Search for the cell housing the specified text and yield its [X, Y] center coordinate. 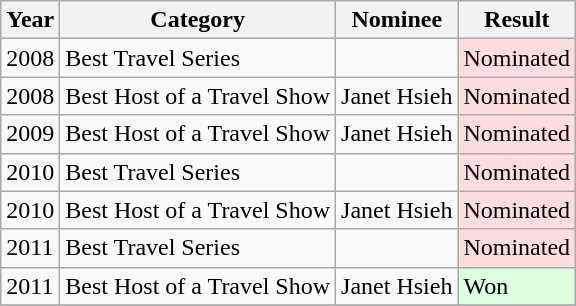
2009 [30, 134]
Year [30, 20]
Nominee [397, 20]
Result [517, 20]
Category [198, 20]
Won [517, 286]
